Return (x, y) of the center of cell containing provided text 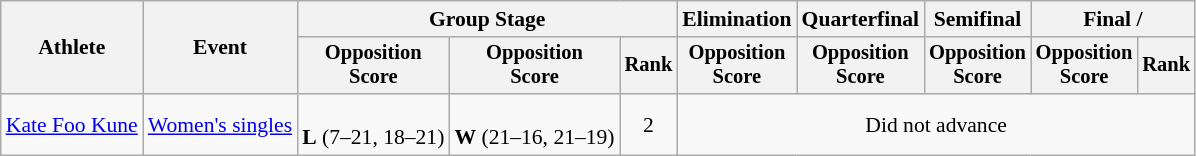
Event (220, 48)
Group Stage (487, 19)
2 (649, 124)
Elimination (736, 19)
Final / (1113, 19)
Did not advance (936, 124)
Women's singles (220, 124)
L (7–21, 18–21) (373, 124)
Athlete (72, 48)
Semifinal (978, 19)
Quarterfinal (861, 19)
Kate Foo Kune (72, 124)
W (21–16, 21–19) (534, 124)
